Detect which cell encompasses the target text, then output its (x, y) center coordinate. 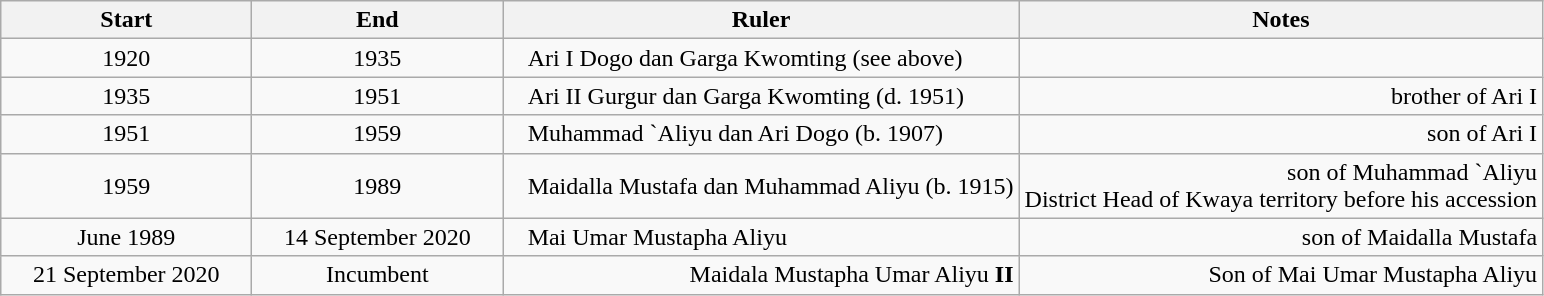
June 1989 (126, 237)
Ari I Dogo dan Garga Kwomting (see above) (761, 58)
Muhammad `Aliyu dan Ari Dogo (b. 1907) (761, 134)
Maidalla Mustafa dan Muhammad Aliyu (b. 1915) (761, 186)
Mai Umar Mustapha Aliyu (761, 237)
1920 (126, 58)
Start (126, 20)
14 September 2020 (378, 237)
son of Muhammad `AliyuDistrict Head of Kwaya territory before his accession (1281, 186)
Incumbent (378, 275)
Son of Mai Umar Mustapha Aliyu (1281, 275)
1989 (378, 186)
brother of Ari I (1281, 96)
Ari II Gurgur dan Garga Kwomting (d. 1951) (761, 96)
21 September 2020 (126, 275)
End (378, 20)
son of Maidalla Mustafa (1281, 237)
Ruler (761, 20)
son of Ari I (1281, 134)
Notes (1281, 20)
Maidala Mustapha Umar Aliyu II (761, 275)
